Provide the [x, y] coordinate of the cell's center where the given text is located.  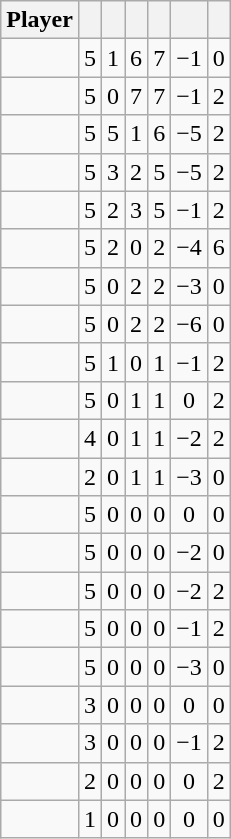
−6 [190, 324]
4 [90, 438]
Player [40, 20]
−4 [190, 248]
